Determine the (X, Y) coordinate at the center of the cell enclosing the given text.  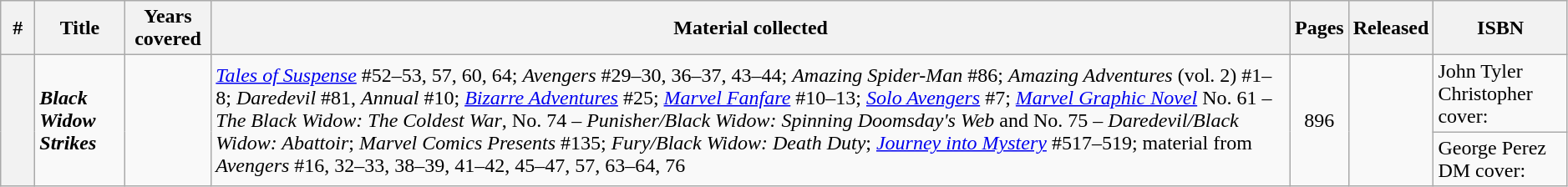
Released (1391, 28)
Black Widow Strikes (80, 120)
ISBN (1500, 28)
Years covered (168, 28)
# (18, 28)
Pages (1319, 28)
Material collected (751, 28)
John Tyler Christopher cover: (1500, 93)
George Perez DM cover: (1500, 159)
Title (80, 28)
896 (1319, 120)
